Return (x, y) of the center of cell containing provided text 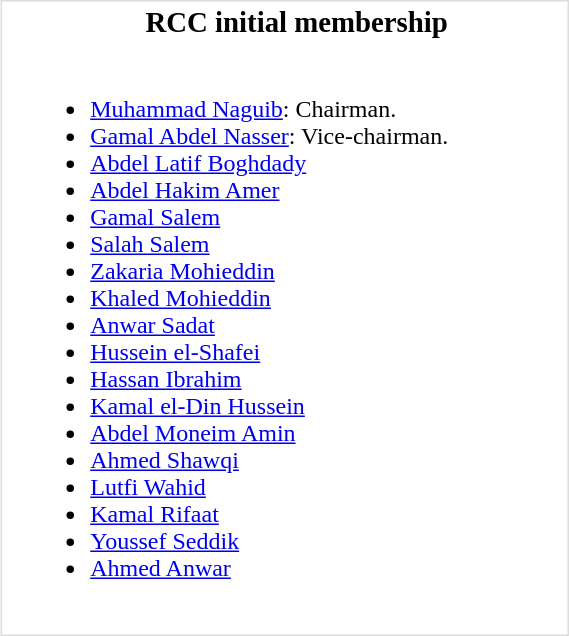
RCC initial membership (297, 22)
